Locate the cell with the specified text and output its (x, y) center coordinate. 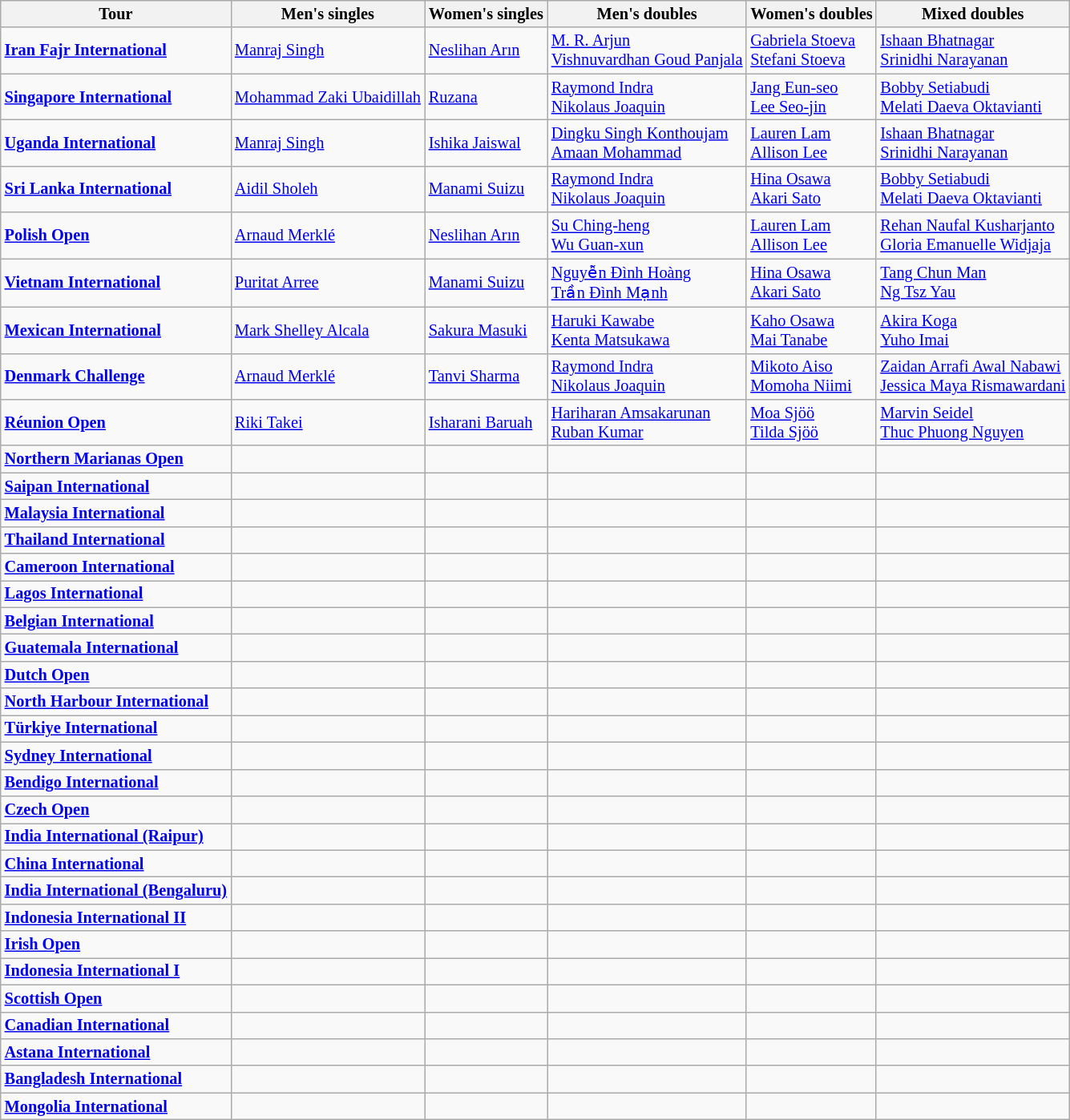
Saipan International (115, 486)
Sydney International (115, 755)
Sri Lanka International (115, 189)
Denmark Challenge (115, 377)
Bangladesh International (115, 1079)
Irish Open (115, 945)
Vietnam International (115, 282)
Riki Takei (328, 422)
Kaho Osawa Mai Tanabe (811, 330)
Marvin Seidel Thuc Phuong Nguyen (973, 422)
Scottish Open (115, 998)
Mark Shelley Alcala (328, 330)
Canadian International (115, 1025)
Jang Eun-seo Lee Seo-jin (811, 97)
Dingku Singh Konthoujam Amaan Mohammad (648, 143)
Ruzana (486, 97)
Men's singles (328, 14)
Thailand International (115, 540)
Uganda International (115, 143)
Iran Fajr International (115, 50)
Haruki Kawabe Kenta Matsukawa (648, 330)
Belgian International (115, 621)
Akira Koga Yuho Imai (973, 330)
Gabriela Stoeva Stefani Stoeva (811, 50)
Astana International (115, 1052)
Sakura Masuki (486, 330)
Zaidan Arrafi Awal Nabawi Jessica Maya Rismawardani (973, 377)
Cameroon International (115, 567)
Mohammad Zaki Ubaidillah (328, 97)
Hariharan Amsakarunan Ruban Kumar (648, 422)
M. R. Arjun Vishnuvardhan Goud Panjala (648, 50)
Malaysia International (115, 513)
Su Ching-heng Wu Guan-xun (648, 236)
Moa Sjöö Tilda Sjöö (811, 422)
Mixed doubles (973, 14)
Bendigo International (115, 783)
Northern Marianas Open (115, 459)
Isharani Baruah (486, 422)
Guatemala International (115, 648)
Tour (115, 14)
Mexican International (115, 330)
China International (115, 864)
Türkiye International (115, 728)
Czech Open (115, 809)
Women's doubles (811, 14)
Réunion Open (115, 422)
Rehan Naufal Kusharjanto Gloria Emanuelle Widjaja (973, 236)
Women's singles (486, 14)
Lagos International (115, 594)
Tanvi Sharma (486, 377)
North Harbour International (115, 702)
Men's doubles (648, 14)
Ishika Jaiswal (486, 143)
Nguyễn Đình Hoàng Trần Đình Mạnh (648, 282)
Puritat Arree (328, 282)
Mikoto Aiso Momoha Niimi (811, 377)
India International (Bengaluru) (115, 890)
India International (Raipur) (115, 836)
Indonesia International I (115, 971)
Aidil Sholeh (328, 189)
Singapore International (115, 97)
Mongolia International (115, 1106)
Dutch Open (115, 675)
Tang Chun Man Ng Tsz Yau (973, 282)
Polish Open (115, 236)
Indonesia International II (115, 917)
